From the cell containing the given text, extract its center point as (x, y) coordinate. 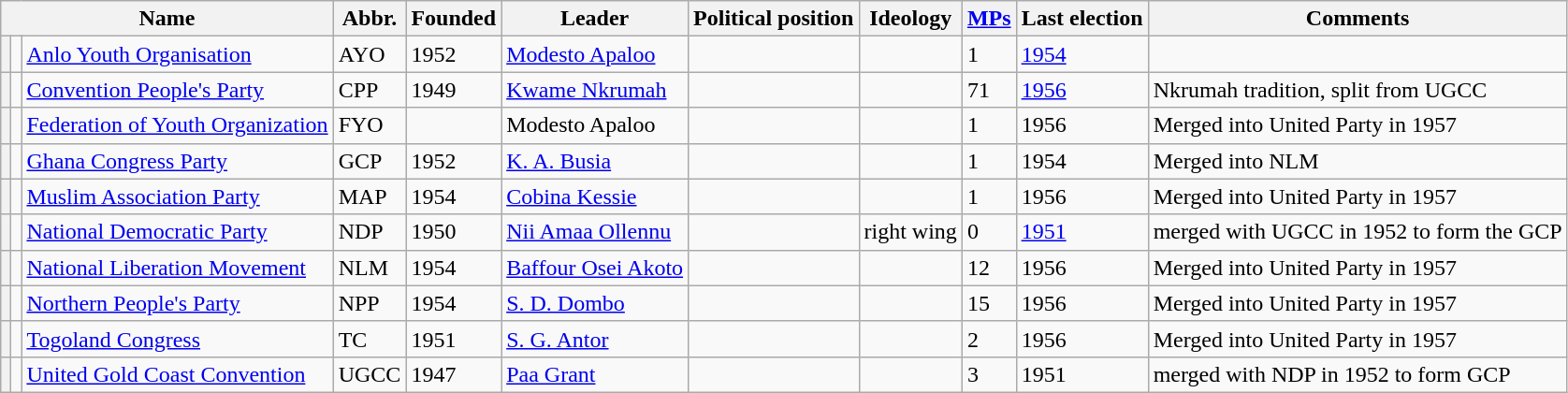
S. G. Antor (595, 339)
Togoland Congress (178, 339)
Baffour Osei Akoto (595, 268)
Northern People's Party (178, 303)
Merged into NLM (1357, 161)
NPP (370, 303)
1949 (454, 90)
United Gold Coast Convention (178, 374)
National Liberation Movement (178, 268)
Federation of Youth Organization (178, 125)
2 (989, 339)
CPP (370, 90)
1947 (454, 374)
1950 (454, 232)
merged with UGCC in 1952 to form the GCP (1357, 232)
GCP (370, 161)
Anlo Youth Organisation (178, 54)
National Democratic Party (178, 232)
71 (989, 90)
MPs (989, 19)
FYO (370, 125)
Founded (454, 19)
Kwame Nkrumah (595, 90)
MAP (370, 196)
UGCC (370, 374)
Last election (1082, 19)
Cobina Kessie (595, 196)
Nii Amaa Ollennu (595, 232)
right wing (910, 232)
Convention People's Party (178, 90)
Ghana Congress Party (178, 161)
NLM (370, 268)
S. D. Dombo (595, 303)
0 (989, 232)
K. A. Busia (595, 161)
merged with NDP in 1952 to form GCP (1357, 374)
NDP (370, 232)
15 (989, 303)
3 (989, 374)
Ideology (910, 19)
AYO (370, 54)
Nkrumah tradition, split from UGCC (1357, 90)
Name (167, 19)
12 (989, 268)
Leader (595, 19)
Political position (774, 19)
Paa Grant (595, 374)
TC (370, 339)
Abbr. (370, 19)
Muslim Association Party (178, 196)
Comments (1357, 19)
